Determine the [x, y] coordinate at the center of the cell enclosing the given text.  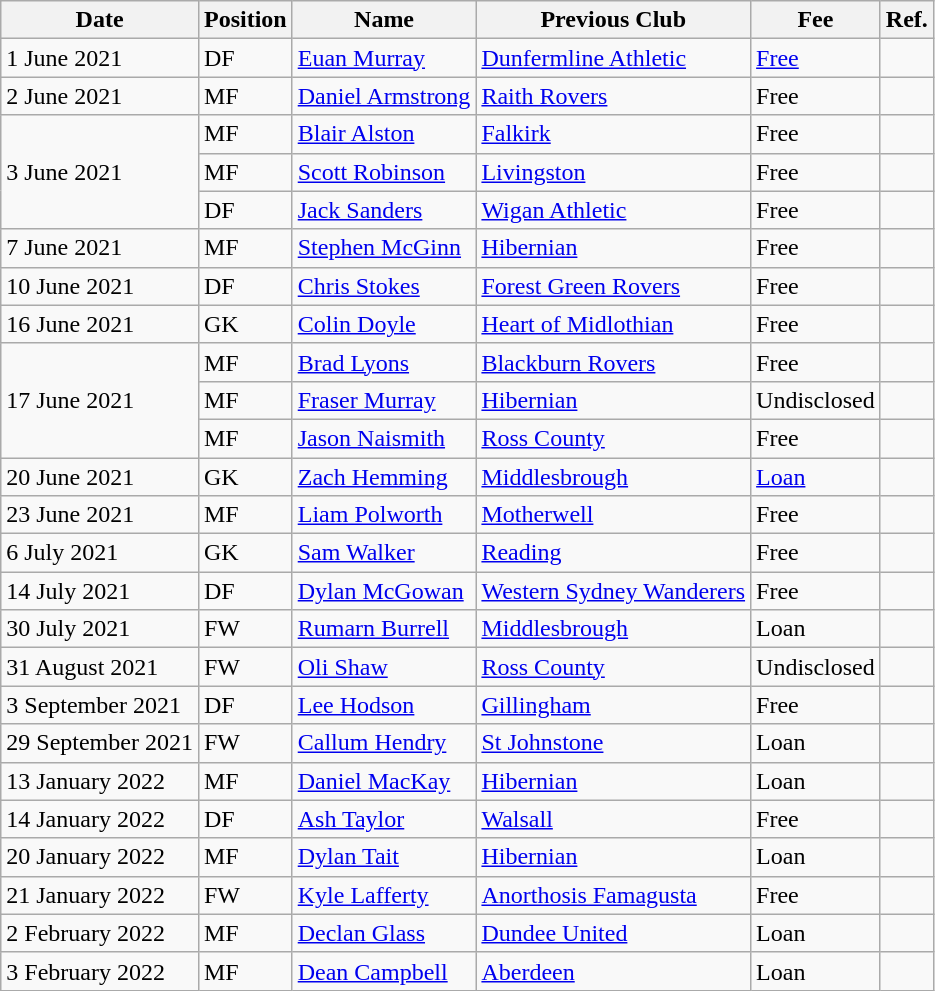
Livingston [614, 172]
Falkirk [614, 134]
14 January 2022 [100, 819]
21 January 2022 [100, 895]
Raith Rovers [614, 96]
Ash Taylor [384, 819]
2 February 2022 [100, 933]
31 August 2021 [100, 667]
3 September 2021 [100, 705]
Western Sydney Wanderers [614, 591]
Oli Shaw [384, 667]
Daniel Armstrong [384, 96]
Dylan McGowan [384, 591]
Declan Glass [384, 933]
Callum Hendry [384, 743]
17 June 2021 [100, 400]
Ref. [906, 20]
Blair Alston [384, 134]
Zach Hemming [384, 477]
Name [384, 20]
Fraser Murray [384, 400]
10 June 2021 [100, 286]
Wigan Athletic [614, 210]
Position [245, 20]
Rumarn Burrell [384, 629]
Chris Stokes [384, 286]
Walsall [614, 819]
2 June 2021 [100, 96]
Colin Doyle [384, 324]
Motherwell [614, 515]
Gillingham [614, 705]
Dundee United [614, 933]
Anorthosis Famagusta [614, 895]
Scott Robinson [384, 172]
Stephen McGinn [384, 248]
16 June 2021 [100, 324]
Aberdeen [614, 971]
6 July 2021 [100, 553]
Sam Walker [384, 553]
Lee Hodson [384, 705]
Date [100, 20]
23 June 2021 [100, 515]
Blackburn Rovers [614, 362]
Liam Polworth [384, 515]
3 June 2021 [100, 172]
20 June 2021 [100, 477]
29 September 2021 [100, 743]
30 July 2021 [100, 629]
3 February 2022 [100, 971]
Dunfermline Athletic [614, 58]
Kyle Lafferty [384, 895]
Jason Naismith [384, 438]
Jack Sanders [384, 210]
13 January 2022 [100, 781]
St Johnstone [614, 743]
Dean Campbell [384, 971]
14 July 2021 [100, 591]
Daniel MacKay [384, 781]
Forest Green Rovers [614, 286]
Dylan Tait [384, 857]
Fee [816, 20]
Brad Lyons [384, 362]
Heart of Midlothian [614, 324]
20 January 2022 [100, 857]
Euan Murray [384, 58]
7 June 2021 [100, 248]
1 June 2021 [100, 58]
Previous Club [614, 20]
Reading [614, 553]
